Return the (X, Y) coordinate for the center point of the cell that contains the specified text.  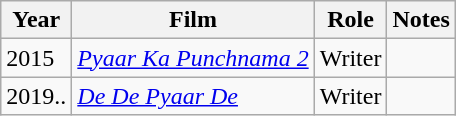
Role (350, 20)
2015 (36, 58)
2019.. (36, 96)
De De Pyaar De (193, 96)
Year (36, 20)
Film (193, 20)
Notes (421, 20)
Pyaar Ka Punchnama 2 (193, 58)
